Detect which cell encompasses the target text, then output its (x, y) center coordinate. 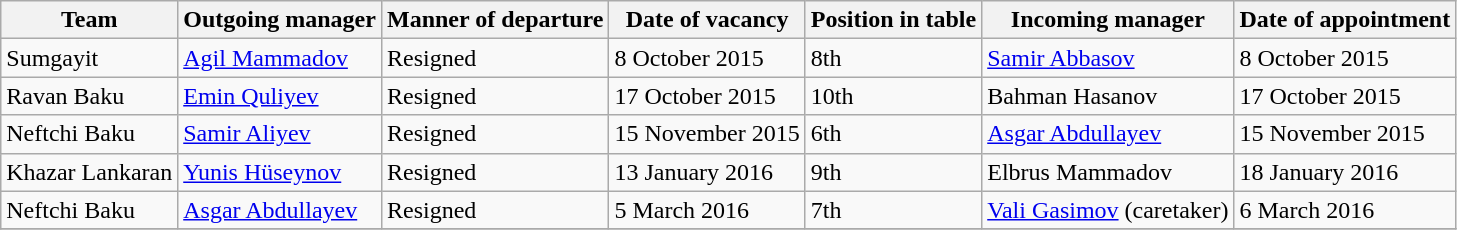
Date of appointment (1345, 20)
Outgoing manager (280, 20)
Team (90, 20)
Date of vacancy (707, 20)
Position in table (893, 20)
Vali Gasimov (caretaker) (1108, 210)
10th (893, 96)
9th (893, 172)
Ravan Baku (90, 96)
13 January 2016 (707, 172)
Samir Aliyev (280, 134)
5 March 2016 (707, 210)
18 January 2016 (1345, 172)
6th (893, 134)
Agil Mammadov (280, 58)
Elbrus Mammadov (1108, 172)
6 March 2016 (1345, 210)
8th (893, 58)
Manner of departure (494, 20)
Incoming manager (1108, 20)
Sumgayit (90, 58)
7th (893, 210)
Emin Quliyev (280, 96)
Khazar Lankaran (90, 172)
Bahman Hasanov (1108, 96)
Samir Abbasov (1108, 58)
Yunis Hüseynov (280, 172)
